Scan for the cell matching the given text and deliver its [x, y] coordinate at center. 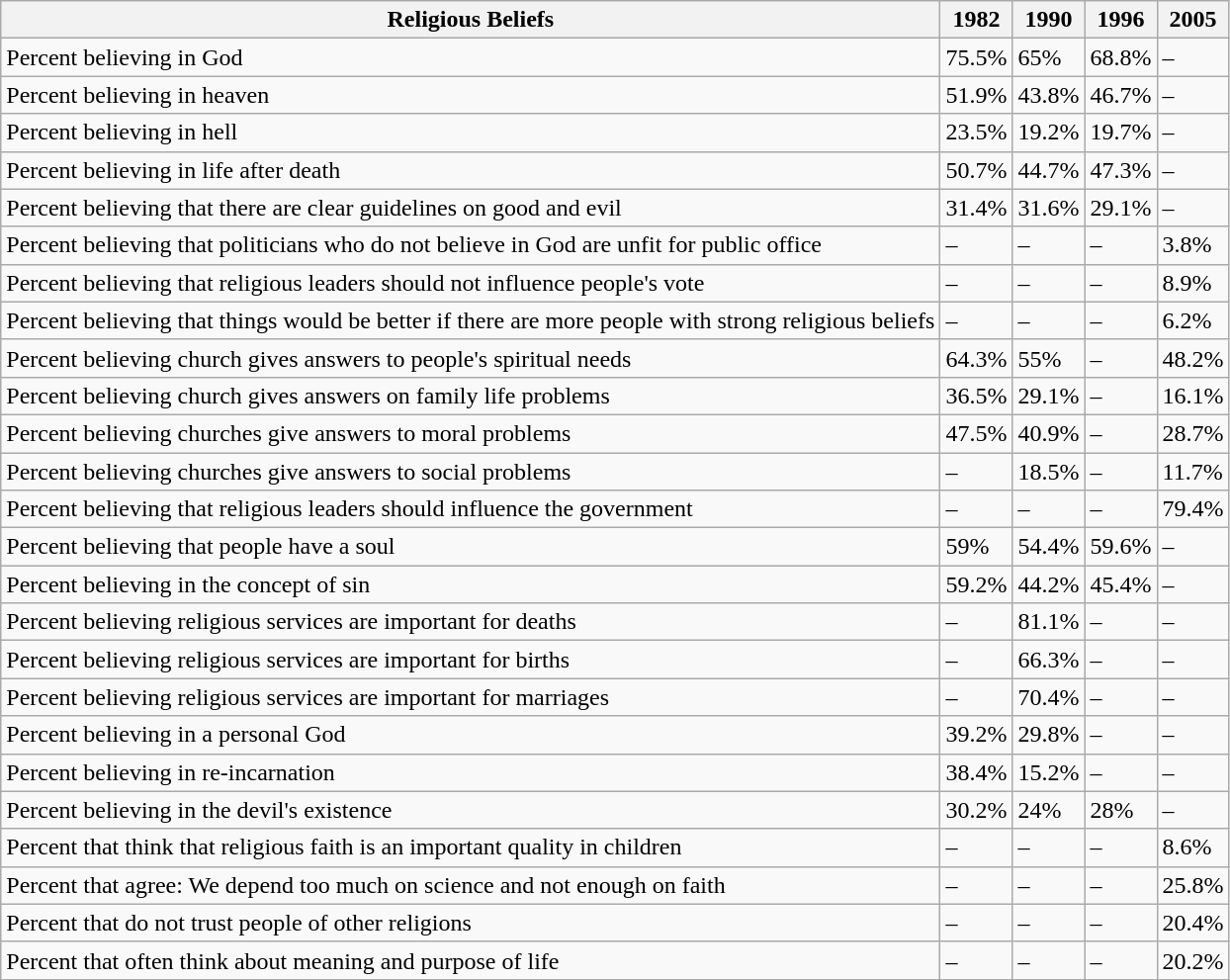
Percent believing that politicians who do not believe in God are unfit for public office [471, 245]
79.4% [1192, 509]
39.2% [977, 735]
Percent believing in God [471, 57]
44.2% [1048, 584]
1996 [1121, 20]
54.4% [1048, 547]
Percent believing in life after death [471, 170]
66.3% [1048, 660]
6.2% [1192, 320]
2005 [1192, 20]
51.9% [977, 95]
70.4% [1048, 697]
30.2% [977, 810]
45.4% [1121, 584]
59.2% [977, 584]
48.2% [1192, 358]
36.5% [977, 396]
Percent that think that religious faith is an important quality in children [471, 847]
28% [1121, 810]
25.8% [1192, 885]
8.6% [1192, 847]
19.2% [1048, 133]
Percent that do not trust people of other religions [471, 923]
64.3% [977, 358]
68.8% [1121, 57]
Percent believing that things would be better if there are more people with strong religious beliefs [471, 320]
18.5% [1048, 472]
8.9% [1192, 283]
38.4% [977, 772]
50.7% [977, 170]
31.4% [977, 208]
24% [1048, 810]
31.6% [1048, 208]
Percent believing churches give answers to social problems [471, 472]
46.7% [1121, 95]
44.7% [1048, 170]
Percent believing in the devil's existence [471, 810]
Percent believing in a personal God [471, 735]
Percent believing church gives answers to people's spiritual needs [471, 358]
28.7% [1192, 433]
Percent believing in heaven [471, 95]
Percent that often think about meaning and purpose of life [471, 960]
1990 [1048, 20]
20.4% [1192, 923]
1982 [977, 20]
Percent believing in re-incarnation [471, 772]
Religious Beliefs [471, 20]
Percent believing in the concept of sin [471, 584]
16.1% [1192, 396]
3.8% [1192, 245]
Percent believing religious services are important for births [471, 660]
11.7% [1192, 472]
75.5% [977, 57]
81.1% [1048, 622]
Percent that agree: We depend too much on science and not enough on faith [471, 885]
59% [977, 547]
40.9% [1048, 433]
47.3% [1121, 170]
20.2% [1192, 960]
15.2% [1048, 772]
Percent believing religious services are important for deaths [471, 622]
Percent believing that religious leaders should not influence people's vote [471, 283]
Percent believing that religious leaders should influence the government [471, 509]
29.8% [1048, 735]
23.5% [977, 133]
Percent believing church gives answers on family life problems [471, 396]
Percent believing in hell [471, 133]
Percent believing that people have a soul [471, 547]
65% [1048, 57]
Percent believing religious services are important for marriages [471, 697]
19.7% [1121, 133]
47.5% [977, 433]
55% [1048, 358]
Percent believing churches give answers to moral problems [471, 433]
59.6% [1121, 547]
43.8% [1048, 95]
Percent believing that there are clear guidelines on good and evil [471, 208]
